Search for the cell housing the specified text and yield its (X, Y) center coordinate. 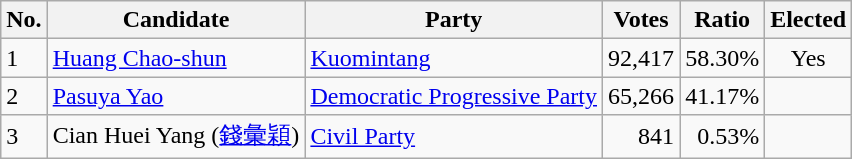
Democratic Progressive Party (454, 96)
Candidate (176, 20)
Votes (642, 20)
No. (24, 20)
Party (454, 20)
41.17% (722, 96)
Civil Party (454, 136)
Huang Chao-shun (176, 58)
0.53% (722, 136)
Cian Huei Yang (錢彙穎) (176, 136)
Kuomintang (454, 58)
92,417 (642, 58)
Yes (808, 58)
58.30% (722, 58)
Pasuya Yao (176, 96)
2 (24, 96)
1 (24, 58)
Elected (808, 20)
841 (642, 136)
3 (24, 136)
65,266 (642, 96)
Ratio (722, 20)
